Extract the [x, y] coordinate from the center of the cell holding the provided text.  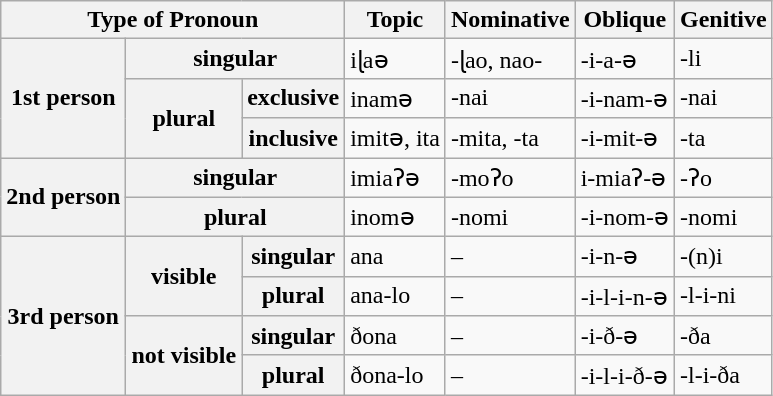
inamə [396, 98]
-ta [724, 138]
imiaʔə [396, 178]
-ʔo [724, 178]
ana [396, 257]
iɭaə [396, 59]
-i-nam-ə [624, 98]
-mita, -ta [510, 138]
-li [724, 59]
Topic [396, 20]
Oblique [624, 20]
-i-nom-ə [624, 217]
ðona-lo [396, 375]
inclusive [294, 138]
2nd person [64, 198]
-moʔo [510, 178]
Genitive [724, 20]
-i-mit-ə [624, 138]
3rd person [64, 316]
-i-n-ə [624, 257]
-i-a-ə [624, 59]
-ða [724, 336]
not visible [184, 356]
Type of Pronoun [173, 20]
i-miaʔ-ə [624, 178]
imitə, ita [396, 138]
-ɭao, nao- [510, 59]
visible [184, 276]
inomə [396, 217]
ðona [396, 336]
-i-l-i-n-ə [624, 296]
-i-l-i-ð-ə [624, 375]
-l-i-ða [724, 375]
-i-ð-ə [624, 336]
1st person [64, 98]
-l-i-ni [724, 296]
ana-lo [396, 296]
Nominative [510, 20]
exclusive [294, 98]
-(n)i [724, 257]
